Detect which cell encompasses the target text, then output its [x, y] center coordinate. 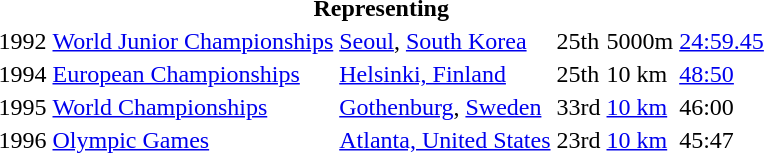
World Championships [193, 107]
World Junior Championships [193, 41]
Seoul, South Korea [445, 41]
5000m [640, 41]
European Championships [193, 74]
Helsinki, Finland [445, 74]
33rd [578, 107]
Gothenburg, Sweden [445, 107]
